Capture the cell that displays the provided text and extract its (x, y) central coordinate. 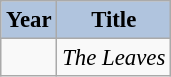
Year (29, 20)
The Leaves (114, 58)
Title (114, 20)
